Return [X, Y] of the center of cell containing provided text 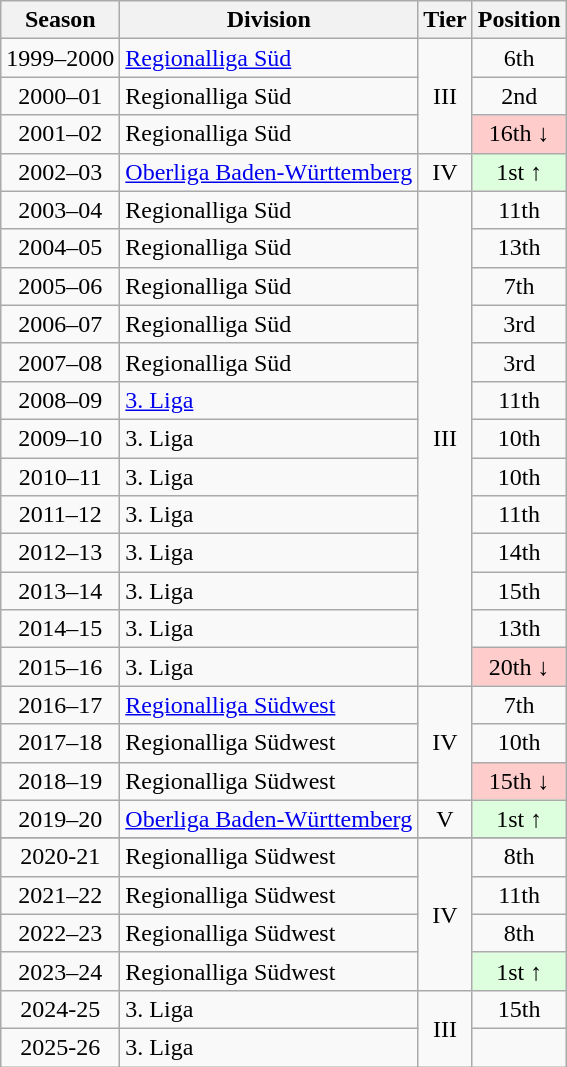
2025-26 [60, 1047]
2000–01 [60, 96]
2008–09 [60, 400]
2013–14 [60, 591]
2nd [519, 96]
Division [269, 20]
Season [60, 20]
2010–11 [60, 477]
2020-21 [60, 857]
2002–03 [60, 172]
2024-25 [60, 1009]
2022–23 [60, 933]
20th ↓ [519, 667]
14th [519, 553]
15th ↓ [519, 781]
2003–04 [60, 210]
16th ↓ [519, 134]
2007–08 [60, 362]
2001–02 [60, 134]
V [446, 819]
2015–16 [60, 667]
2004–05 [60, 248]
2021–22 [60, 895]
1999–2000 [60, 58]
2006–07 [60, 324]
2023–24 [60, 971]
2011–12 [60, 515]
2016–17 [60, 705]
2009–10 [60, 438]
2017–18 [60, 743]
2019–20 [60, 819]
2005–06 [60, 286]
2012–13 [60, 553]
Position [519, 20]
Tier [446, 20]
2014–15 [60, 629]
6th [519, 58]
2018–19 [60, 781]
